Capture the cell that displays the provided text and extract its (X, Y) central coordinate. 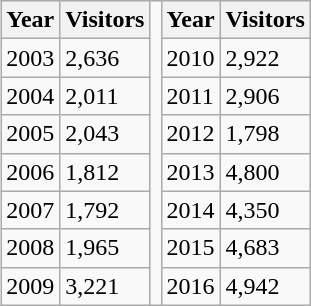
4,683 (265, 248)
2,636 (105, 58)
2007 (30, 210)
1,965 (105, 248)
2,906 (265, 96)
1,798 (265, 134)
3,221 (105, 286)
1,812 (105, 172)
2012 (190, 134)
4,942 (265, 286)
2008 (30, 248)
2010 (190, 58)
2015 (190, 248)
2013 (190, 172)
2014 (190, 210)
4,800 (265, 172)
2,043 (105, 134)
2003 (30, 58)
2006 (30, 172)
4,350 (265, 210)
2009 (30, 286)
1,792 (105, 210)
2004 (30, 96)
2016 (190, 286)
2,922 (265, 58)
2011 (190, 96)
2,011 (105, 96)
2005 (30, 134)
